Capture the cell that displays the provided text and extract its [x, y] central coordinate. 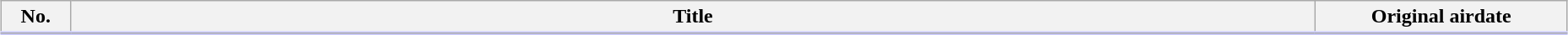
No. [35, 17]
Original airdate [1441, 17]
Title [693, 17]
